Scan for the cell matching the given text and deliver its (X, Y) coordinate at center. 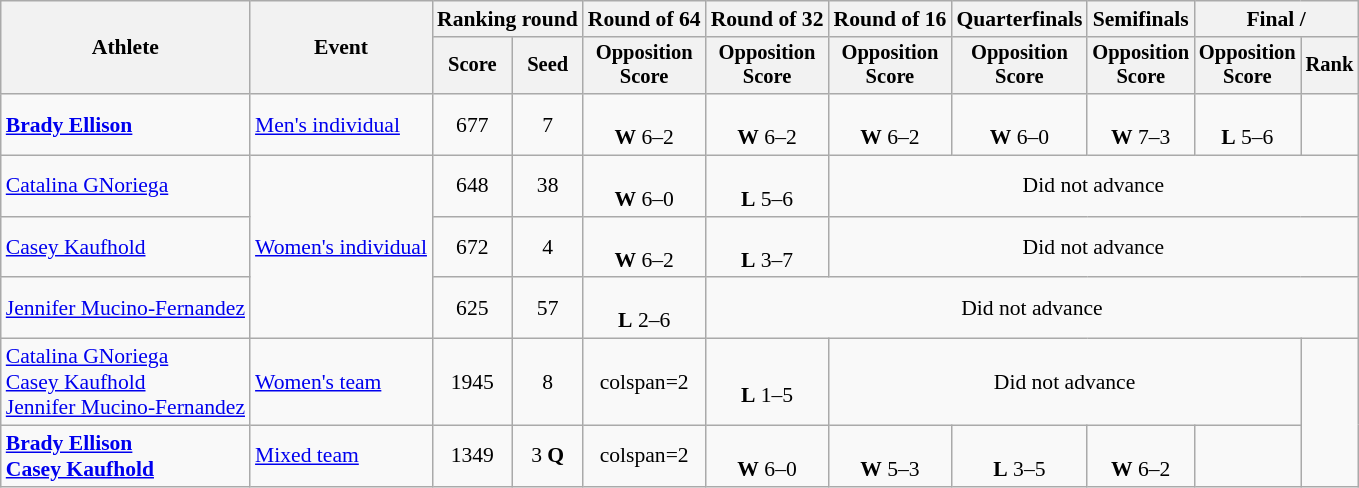
Event (341, 48)
Brady EllisonCasey Kaufhold (126, 456)
Final / (1276, 19)
Catalina GNoriega (126, 186)
Catalina GNoriegaCasey KaufholdJennifer Mucino-Fernandez (126, 382)
Seed (548, 66)
Casey Kaufhold (126, 248)
1349 (472, 456)
Men's individual (341, 124)
W 7–3 (1140, 124)
8 (548, 382)
672 (472, 248)
Women's individual (341, 248)
Rank (1330, 66)
Athlete (126, 48)
Ranking round (508, 19)
Score (472, 66)
Round of 64 (644, 19)
L 3–7 (768, 248)
625 (472, 308)
Mixed team (341, 456)
Brady Ellison (126, 124)
L 2–6 (644, 308)
Round of 32 (768, 19)
Semifinals (1140, 19)
3 Q (548, 456)
57 (548, 308)
648 (472, 186)
L 3–5 (1019, 456)
Quarterfinals (1019, 19)
Jennifer Mucino-Fernandez (126, 308)
7 (548, 124)
1945 (472, 382)
Women's team (341, 382)
L 1–5 (768, 382)
W 5–3 (890, 456)
38 (548, 186)
Round of 16 (890, 19)
4 (548, 248)
677 (472, 124)
